Provide the (X, Y) coordinate of the cell's center where the given text is located.  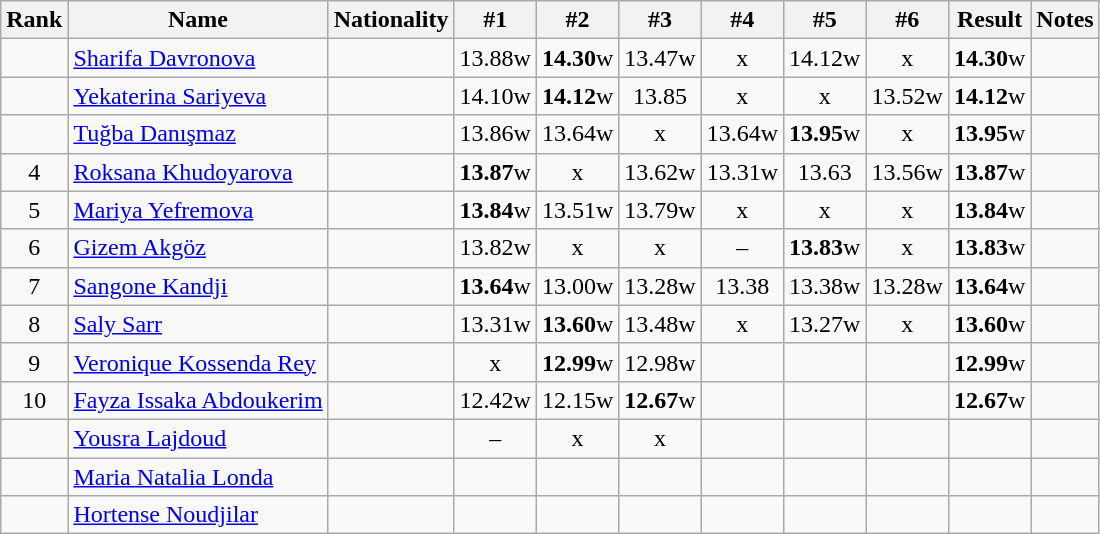
Sharifa Davronova (198, 58)
Saly Sarr (198, 324)
10 (34, 400)
13.27w (825, 324)
13.52w (907, 96)
#4 (742, 20)
13.47w (660, 58)
13.88w (495, 58)
13.48w (660, 324)
5 (34, 210)
13.82w (495, 248)
Yekaterina Sariyeva (198, 96)
6 (34, 248)
7 (34, 286)
Hortense Noudjilar (198, 515)
Fayza Issaka Abdoukerim (198, 400)
#5 (825, 20)
Yousra Lajdoud (198, 438)
Sangone Kandji (198, 286)
#2 (577, 20)
4 (34, 172)
Name (198, 20)
Roksana Khudoyarova (198, 172)
14.10w (495, 96)
#1 (495, 20)
9 (34, 362)
#3 (660, 20)
8 (34, 324)
13.79w (660, 210)
13.38 (742, 286)
13.85 (660, 96)
Tuğba Danışmaz (198, 134)
Notes (1065, 20)
Result (989, 20)
13.62w (660, 172)
12.15w (577, 400)
Veronique Kossenda Rey (198, 362)
Mariya Yefremova (198, 210)
13.00w (577, 286)
Nationality (391, 20)
13.86w (495, 134)
#6 (907, 20)
13.38w (825, 286)
Maria Natalia Londa (198, 477)
13.63 (825, 172)
Rank (34, 20)
13.56w (907, 172)
13.51w (577, 210)
12.98w (660, 362)
Gizem Akgöz (198, 248)
12.42w (495, 400)
